Determine the (x, y) coordinate at the center of the cell enclosing the given text.  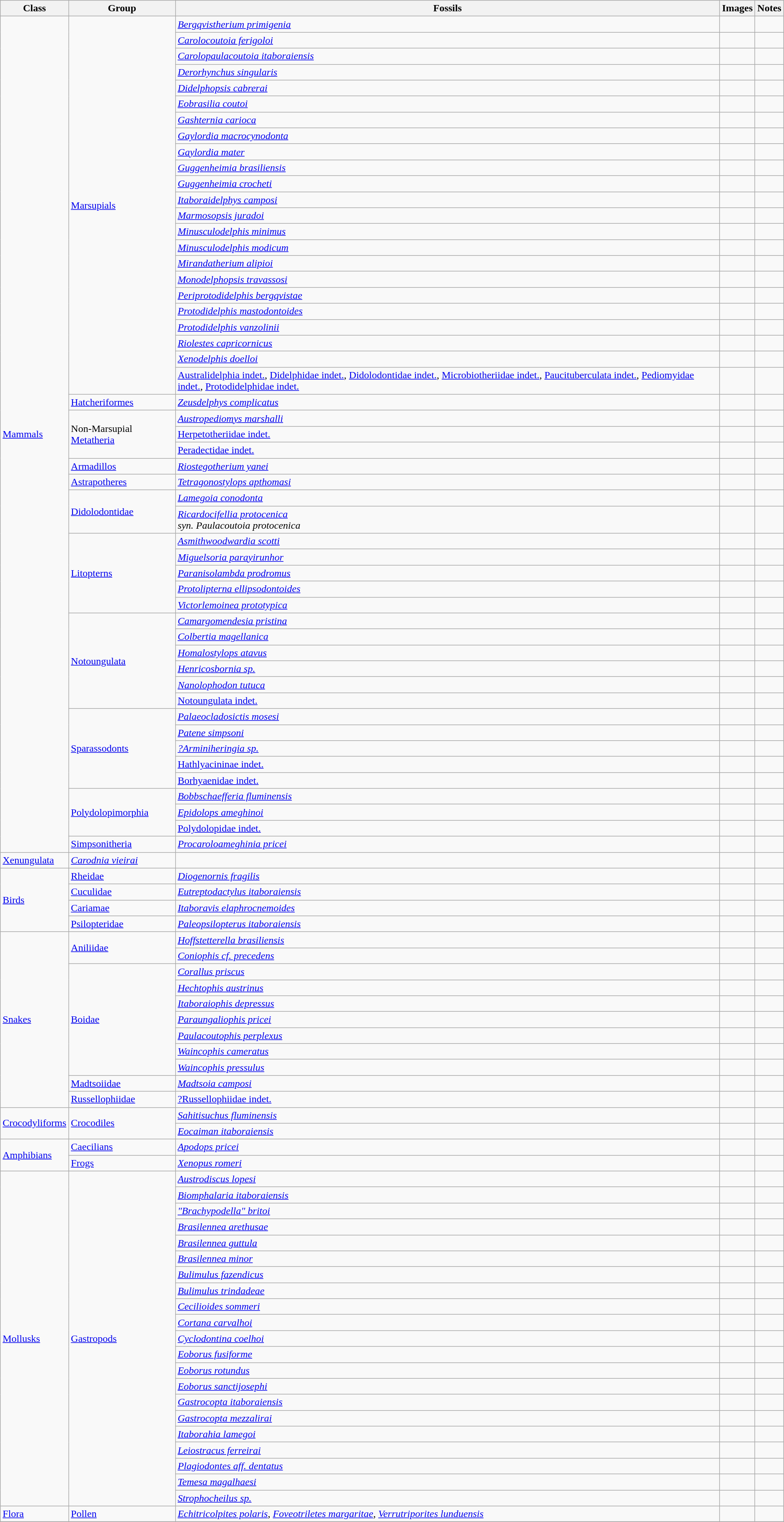
Carolopaulacoutoia itaboraiensis (448, 56)
Leiostracus ferreirai (448, 1450)
Waincophis pressulus (448, 1067)
Xenungulata (34, 860)
Mirandatherium alipioi (448, 264)
Mammals (34, 434)
"Brachypodella" britoi (448, 1211)
Class (34, 8)
Herpetotheriidae indet. (448, 434)
Mollusks (34, 1338)
Images (737, 8)
Gaylordia macrocynodonta (448, 136)
?Russellophiidae indet. (448, 1099)
Non-Marsupial Metatheria (122, 434)
Eoborus rotundus (448, 1370)
Apodops pricei (448, 1147)
Notoungulata (122, 661)
Hatcheriformes (122, 402)
Itaboravis elaphrocnemoides (448, 908)
Eoborus sanctijosephi (448, 1386)
Epidolops ameghinoi (448, 812)
Xenodelphis doelloi (448, 359)
Madtsoia camposi (448, 1083)
Protodidelphis vanzolinii (448, 327)
Pollen (122, 1514)
Caecilians (122, 1147)
Paulacoutophis perplexus (448, 1036)
Bergqvistherium primigenia (448, 24)
Frogs (122, 1163)
Armadillos (122, 466)
Protolipterna ellipsodontoides (448, 589)
Echitricolpites polaris, Foveotriletes margaritae, Verrutriporites lunduensis (448, 1514)
Henricosbornia sp. (448, 669)
Gastropods (122, 1338)
Litopterns (122, 573)
Marmosopsis juradoi (448, 216)
Flora (34, 1514)
Gastrocopta itaboraiensis (448, 1402)
Bobbschaefferia fluminensis (448, 796)
Minusculodelphis minimus (448, 232)
Group (122, 8)
Nanolophodon tutuca (448, 685)
Snakes (34, 1020)
Periprotodidelphis bergqvistae (448, 295)
Polydolopidae indet. (448, 828)
Birds (34, 900)
Lamegoia conodonta (448, 498)
Riostegotherium yanei (448, 466)
Biomphalaria itaboraiensis (448, 1195)
Protodidelphis mastodontoides (448, 311)
Xenopus romeri (448, 1163)
Colbertia magellanica (448, 637)
Patene simpsoni (448, 733)
Psilopteridae (122, 924)
Boidae (122, 1019)
Crocodyliforms (34, 1123)
Eutreptodactylus itaboraiensis (448, 892)
Hechtophis austrinus (448, 987)
Bulimulus fazendicus (448, 1275)
Victorlemoinea prototypica (448, 605)
Gashternia carioca (448, 120)
Brasilennea arethusae (448, 1227)
Sahitisuchus fluminensis (448, 1115)
Cecilioides sommeri (448, 1307)
Zeusdelphys complicatus (448, 402)
Borhyaenidae indet. (448, 780)
Aniliidae (122, 948)
Coniophis cf. precedens (448, 956)
Itaboraidelphys camposi (448, 200)
Eobrasilia coutoi (448, 104)
Didolodontidae (122, 512)
Strophocheilus sp. (448, 1498)
Camargomendesia pristina (448, 621)
Itaborahia lamegoi (448, 1434)
Guggenheimia crocheti (448, 183)
Amphibians (34, 1155)
Austropediomys marshalli (448, 418)
Palaeocladosictis mosesi (448, 716)
Eocaiman itaboraiensis (448, 1131)
Tetragonostylops apthomasi (448, 482)
Brasilennea minor (448, 1259)
Plagiodontes aff. dentatus (448, 1466)
Itaboraiophis depressus (448, 1004)
Eoborus fusiforme (448, 1354)
Derorhynchus singularis (448, 72)
Temesa magalhaesi (448, 1482)
Minusculodelphis modicum (448, 248)
Procaroloameghinia pricei (448, 844)
Cortana carvalhoi (448, 1323)
Homalostylops atavus (448, 653)
Gastrocopta mezzalirai (448, 1418)
Gaylordia mater (448, 152)
Didelphopsis cabrerai (448, 88)
Madtsoiidae (122, 1083)
Cyclodontina coelhoi (448, 1339)
Ricardocifellia protocenicasyn. Paulacoutoia protocenica (448, 519)
Marsupials (122, 205)
Bulimulus trindadeae (448, 1291)
Diogenornis fragilis (448, 876)
Astrapotheres (122, 482)
Hathlyacininae indet. (448, 765)
Polydolopimorphia (122, 812)
Cariamae (122, 908)
Notoungulata indet. (448, 700)
Rheidae (122, 876)
Paranisolambda prodromus (448, 573)
Austrodiscus lopesi (448, 1179)
Cuculidae (122, 892)
Notes (769, 8)
Carodnia vieirai (122, 860)
Crocodiles (122, 1123)
Hoffstetterella brasiliensis (448, 940)
Riolestes capricornicus (448, 343)
Paraungaliophis pricei (448, 1020)
Paleopsilopterus itaboraiensis (448, 924)
Carolocoutoia ferigoloi (448, 40)
Miguelsoria parayirunhor (448, 557)
Russellophiidae (122, 1099)
Waincophis cameratus (448, 1052)
Asmithwoodwardia scotti (448, 541)
Peradectidae indet. (448, 450)
Guggenheimia brasiliensis (448, 168)
?Arminiheringia sp. (448, 749)
Sparassodonts (122, 748)
Brasilennea guttula (448, 1243)
Simpsonitheria (122, 844)
Fossils (448, 8)
Corallus priscus (448, 972)
Monodelphopsis travassosi (448, 279)
